Pinpoint the cell where the given text exists, returning its (x, y) midpoint coordinate. 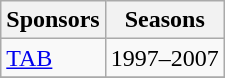
TAB (53, 58)
Sponsors (53, 20)
Seasons (164, 20)
1997–2007 (164, 58)
